Scan for the cell matching the given text and deliver its (X, Y) coordinate at center. 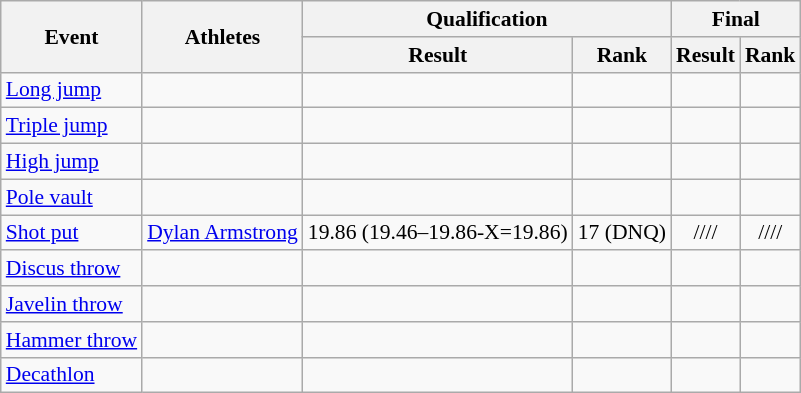
Hammer throw (72, 340)
Discus throw (72, 269)
Decathlon (72, 375)
High jump (72, 162)
Athletes (222, 36)
Javelin throw (72, 304)
Shot put (72, 233)
Qualification (487, 19)
19.86 (19.46–19.86-X=19.86) (438, 233)
Final (736, 19)
Dylan Armstrong (222, 233)
Long jump (72, 90)
Triple jump (72, 126)
17 (DNQ) (622, 233)
Event (72, 36)
Pole vault (72, 197)
